Provide the (X, Y) coordinate of the cell's center where the given text is located.  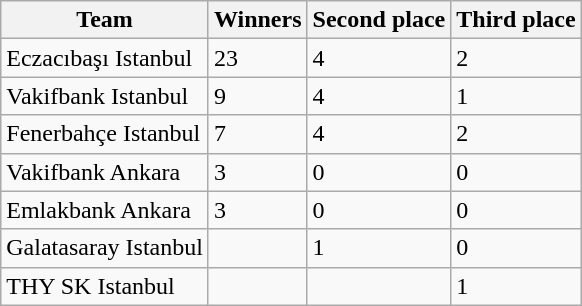
Third place (516, 20)
Fenerbahçe Istanbul (105, 134)
Galatasaray Istanbul (105, 248)
23 (258, 58)
9 (258, 96)
Second place (379, 20)
Winners (258, 20)
Vakifbank Istanbul (105, 96)
Eczacıbaşı Istanbul (105, 58)
7 (258, 134)
Team (105, 20)
Emlakbank Ankara (105, 210)
Vakifbank Ankara (105, 172)
THY SK Istanbul (105, 286)
